Return [x, y] of the center of cell containing provided text 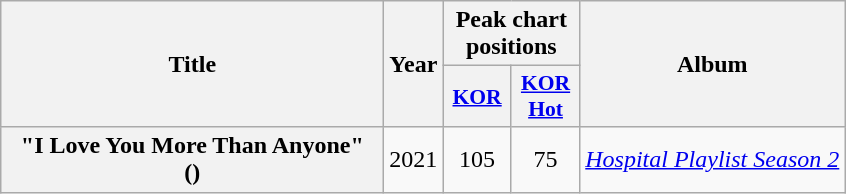
KOR [477, 96]
2021 [414, 160]
KOR Hot [545, 96]
Peak chart positions [512, 34]
Hospital Playlist Season 2 [712, 160]
Title [192, 64]
Year [414, 64]
"I Love You More Than Anyone"() [192, 160]
Album [712, 64]
105 [477, 160]
75 [545, 160]
